Pinpoint the cell where the given text exists, returning its (x, y) midpoint coordinate. 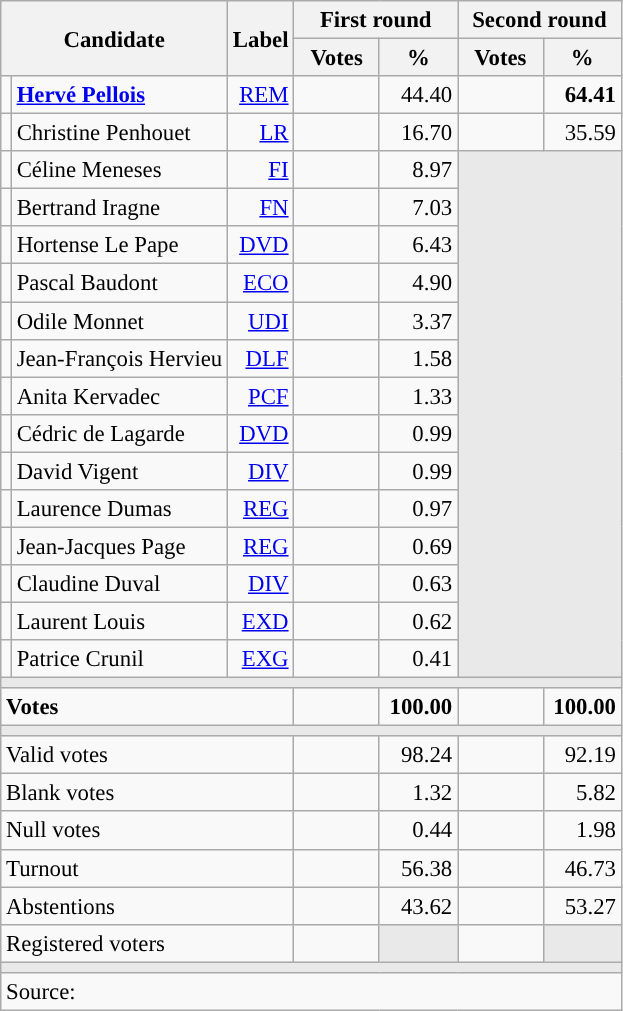
5.82 (582, 793)
REM (261, 95)
Jean-Jacques Page (119, 546)
Hortense Le Pape (119, 245)
PCF (261, 396)
Blank votes (148, 793)
44.40 (418, 95)
1.33 (418, 396)
1.58 (418, 358)
First round (376, 20)
1.32 (418, 793)
0.97 (418, 509)
0.69 (418, 546)
0.62 (418, 621)
LR (261, 133)
7.03 (418, 208)
1.98 (582, 831)
Registered voters (148, 943)
Second round (540, 20)
Laurence Dumas (119, 509)
56.38 (418, 868)
4.90 (418, 283)
Source: (311, 992)
Candidate (114, 38)
16.70 (418, 133)
Anita Kervadec (119, 396)
Null votes (148, 831)
6.43 (418, 245)
Cédric de Lagarde (119, 433)
92.19 (582, 755)
64.41 (582, 95)
ECO (261, 283)
Odile Monnet (119, 321)
Céline Meneses (119, 170)
Turnout (148, 868)
3.37 (418, 321)
53.27 (582, 906)
Jean-François Hervieu (119, 358)
98.24 (418, 755)
8.97 (418, 170)
0.41 (418, 659)
46.73 (582, 868)
Bertrand Iragne (119, 208)
Patrice Crunil (119, 659)
43.62 (418, 906)
Label (261, 38)
0.44 (418, 831)
FN (261, 208)
EXG (261, 659)
Pascal Baudont (119, 283)
FI (261, 170)
Valid votes (148, 755)
David Vigent (119, 471)
0.63 (418, 584)
UDI (261, 321)
DLF (261, 358)
35.59 (582, 133)
Laurent Louis (119, 621)
Claudine Duval (119, 584)
Abstentions (148, 906)
Christine Penhouet (119, 133)
Hervé Pellois (119, 95)
EXD (261, 621)
